Return the [X, Y] coordinate for the center point of the cell that contains the specified text.  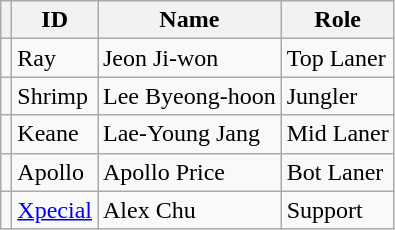
Role [338, 20]
Keane [55, 134]
Lee Byeong-hoon [190, 96]
Xpecial [55, 210]
Jeon Ji-won [190, 58]
Top Laner [338, 58]
Mid Laner [338, 134]
Bot Laner [338, 172]
Jungler [338, 96]
Shrimp [55, 96]
Support [338, 210]
Apollo [55, 172]
Ray [55, 58]
Name [190, 20]
Apollo Price [190, 172]
Lae-Young Jang [190, 134]
ID [55, 20]
Alex Chu [190, 210]
